Scan for the cell matching the given text and deliver its [X, Y] coordinate at center. 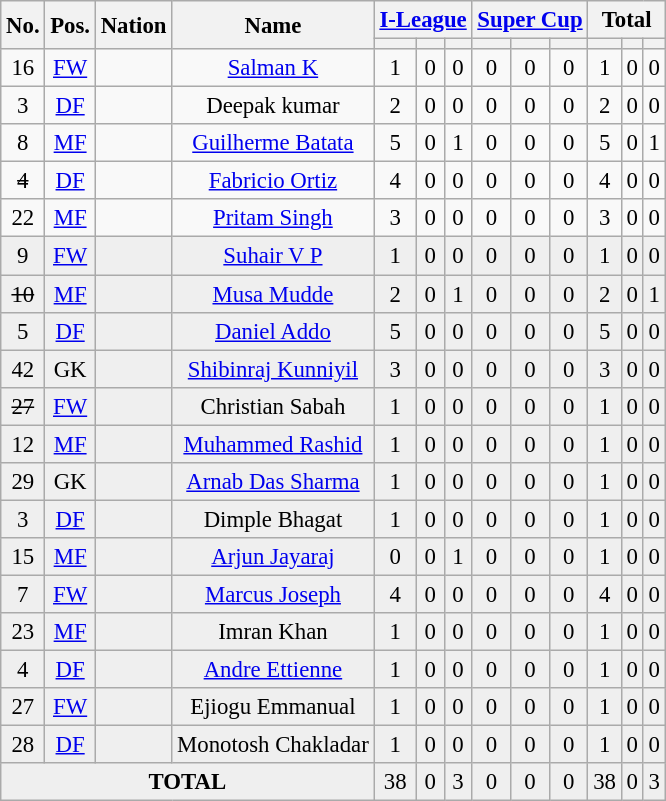
Dimple Bhagat [273, 519]
TOTAL [188, 782]
Shibinraj Kunniyil [273, 369]
42 [23, 369]
16 [23, 68]
9 [23, 256]
Nation [133, 25]
Guilherme Batata [273, 143]
Ejiogu Emmanual [273, 707]
Suhair V P [273, 256]
Total [626, 20]
Salman K [273, 68]
28 [23, 745]
Pos. [70, 25]
No. [23, 25]
Deepak kumar [273, 106]
7 [23, 594]
Daniel Addo [273, 331]
Arnab Das Sharma [273, 482]
22 [23, 219]
Marcus Joseph [273, 594]
Imran Khan [273, 632]
12 [23, 444]
Arjun Jayaraj [273, 557]
Musa Mudde [273, 294]
Muhammed Rashid [273, 444]
Christian Sabah [273, 406]
15 [23, 557]
Monotosh Chakladar [273, 745]
I-League [423, 20]
Name [273, 25]
10 [23, 294]
Andre Ettienne [273, 670]
Pritam Singh [273, 219]
8 [23, 143]
Fabricio Ortiz [273, 181]
29 [23, 482]
Super Cup [530, 20]
23 [23, 632]
